Find where the given text appears and provide that cell's center as [x, y] coordinate. 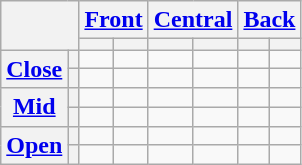
Open [34, 145]
Close [34, 69]
Front [114, 20]
Central [193, 20]
Back [270, 20]
Mid [34, 107]
